Output the [x, y] coordinate of the center of the cell containing the given text.  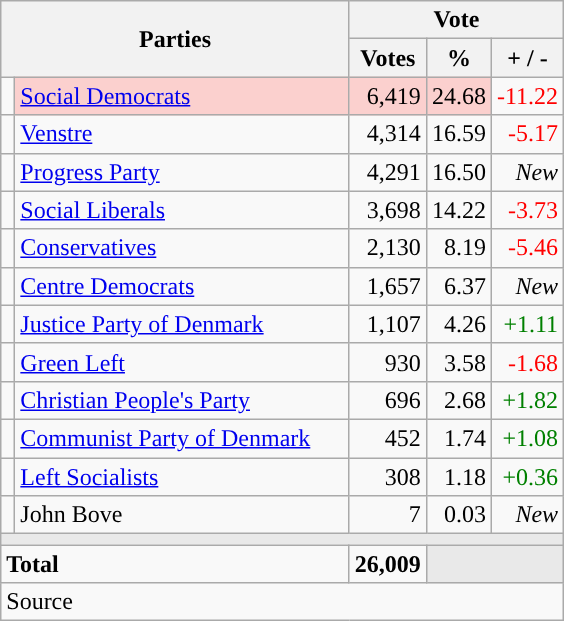
Communist Party of Denmark [182, 438]
Vote [456, 20]
+0.36 [527, 477]
John Bove [182, 515]
4.26 [458, 324]
Source [282, 602]
696 [388, 400]
Social Liberals [182, 210]
Venstre [182, 134]
1,107 [388, 324]
Conservatives [182, 248]
24.68 [458, 96]
-3.73 [527, 210]
4,291 [388, 172]
-1.68 [527, 362]
4,314 [388, 134]
6.37 [458, 286]
+ / - [527, 58]
-5.46 [527, 248]
1,657 [388, 286]
7 [388, 515]
Green Left [182, 362]
0.03 [458, 515]
930 [388, 362]
Left Socialists [182, 477]
-11.22 [527, 96]
Total [176, 564]
Progress Party [182, 172]
308 [388, 477]
2.68 [458, 400]
Parties [176, 39]
6,419 [388, 96]
16.59 [458, 134]
+1.08 [527, 438]
452 [388, 438]
8.19 [458, 248]
2,130 [388, 248]
3.58 [458, 362]
16.50 [458, 172]
1.74 [458, 438]
26,009 [388, 564]
+1.82 [527, 400]
Social Democrats [182, 96]
3,698 [388, 210]
14.22 [458, 210]
Justice Party of Denmark [182, 324]
-5.17 [527, 134]
% [458, 58]
Votes [388, 58]
Centre Democrats [182, 286]
+1.11 [527, 324]
Christian People's Party [182, 400]
1.18 [458, 477]
